Provide the (x, y) coordinate of the cell's center where the given text is located.  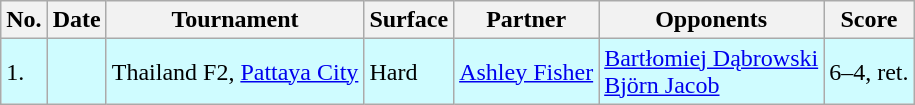
Score (869, 20)
Tournament (235, 20)
Thailand F2, Pattaya City (235, 72)
Surface (409, 20)
Ashley Fisher (526, 72)
Bartłomiej Dąbrowski Björn Jacob (712, 72)
Date (76, 20)
1. (24, 72)
6–4, ret. (869, 72)
Opponents (712, 20)
Partner (526, 20)
Hard (409, 72)
No. (24, 20)
